Return the (X, Y) coordinate for the center point of the cell that contains the specified text.  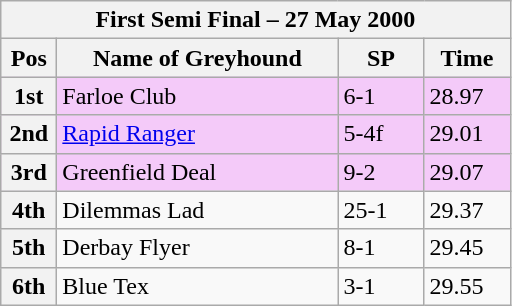
Name of Greyhound (198, 58)
3-1 (381, 286)
2nd (29, 134)
Dilemmas Lad (198, 210)
5-4f (381, 134)
Greenfield Deal (198, 172)
28.97 (467, 96)
3rd (29, 172)
Farloe Club (198, 96)
Time (467, 58)
29.37 (467, 210)
29.07 (467, 172)
Derbay Flyer (198, 248)
8-1 (381, 248)
SP (381, 58)
6th (29, 286)
4th (29, 210)
5th (29, 248)
Pos (29, 58)
Rapid Ranger (198, 134)
1st (29, 96)
29.55 (467, 286)
First Semi Final – 27 May 2000 (256, 20)
29.01 (467, 134)
29.45 (467, 248)
Blue Tex (198, 286)
9-2 (381, 172)
25-1 (381, 210)
6-1 (381, 96)
